Capture the cell that displays the provided text and extract its [x, y] central coordinate. 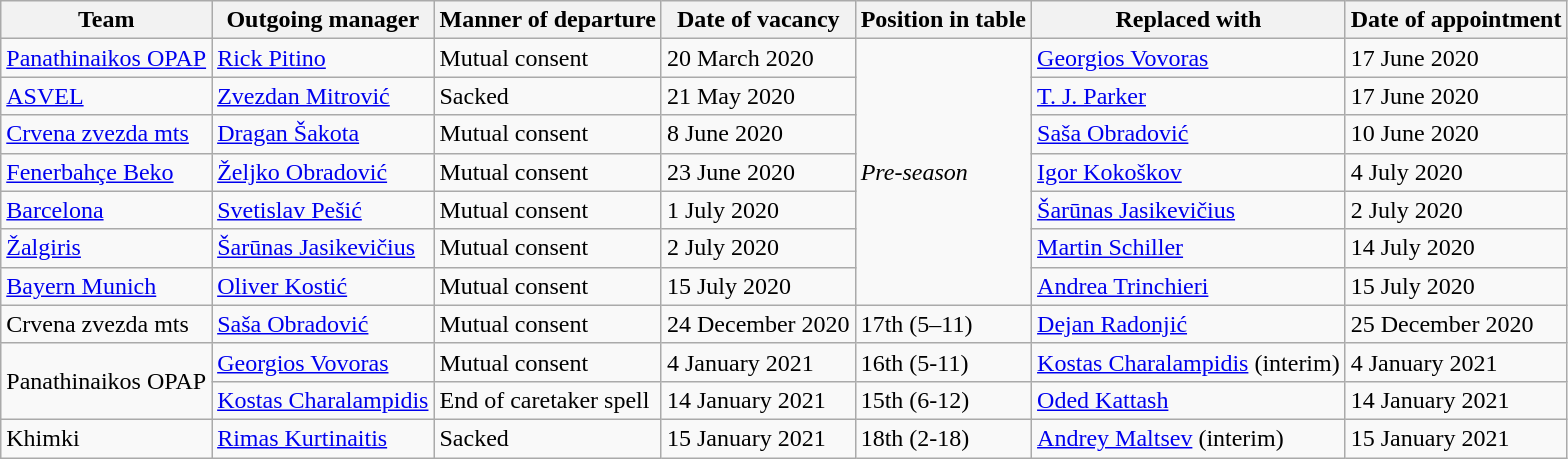
21 May 2020 [758, 96]
End of caretaker spell [548, 400]
Replaced with [1189, 20]
24 December 2020 [758, 324]
10 June 2020 [1456, 134]
Barcelona [106, 210]
Andrey Maltsev (interim) [1189, 438]
8 June 2020 [758, 134]
Rimas Kurtinaitis [323, 438]
Manner of departure [548, 20]
18th (2-18) [943, 438]
Andrea Trinchieri [1189, 286]
Željko Obradović [323, 172]
Bayern Munich [106, 286]
Oliver Kostić [323, 286]
Svetislav Pešić [323, 210]
Team [106, 20]
Oded Kattash [1189, 400]
Kostas Charalampidis (interim) [1189, 362]
Žalgiris [106, 248]
Pre-season [943, 172]
Zvezdan Mitrović [323, 96]
20 March 2020 [758, 58]
25 December 2020 [1456, 324]
ASVEL [106, 96]
Rick Pitino [323, 58]
15th (6-12) [943, 400]
23 June 2020 [758, 172]
Khimki [106, 438]
T. J. Parker [1189, 96]
Position in table [943, 20]
14 July 2020 [1456, 248]
Date of appointment [1456, 20]
16th (5-11) [943, 362]
4 July 2020 [1456, 172]
Dragan Šakota [323, 134]
1 July 2020 [758, 210]
Dejan Radonjić [1189, 324]
Fenerbahçe Beko [106, 172]
Martin Schiller [1189, 248]
Igor Kokoškov [1189, 172]
Outgoing manager [323, 20]
Date of vacancy [758, 20]
Kostas Charalampidis [323, 400]
17th (5–11) [943, 324]
